Output the [X, Y] coordinate of the center of the cell containing the given text.  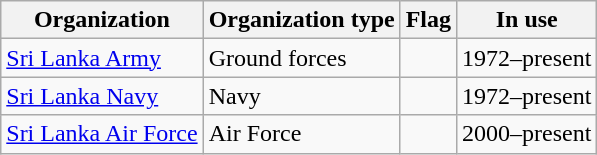
Air Force [302, 134]
In use [527, 20]
Sri Lanka Army [102, 58]
Sri Lanka Air Force [102, 134]
2000–present [527, 134]
Navy [302, 96]
Organization [102, 20]
Flag [428, 20]
Organization type [302, 20]
Sri Lanka Navy [102, 96]
Ground forces [302, 58]
